Provide the [X, Y] coordinate of the cell's center where the given text is located.  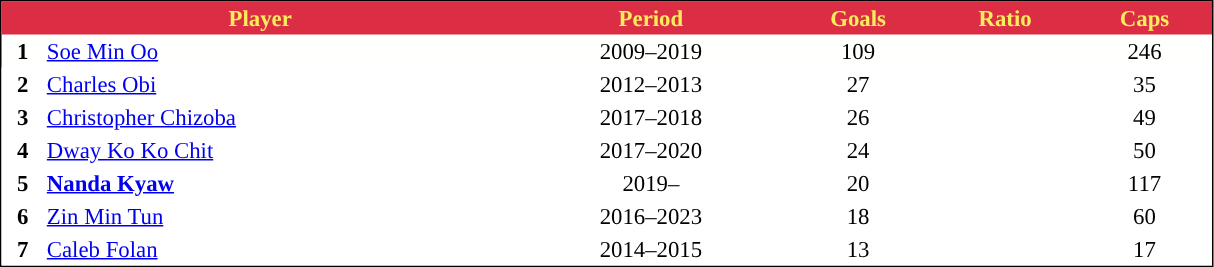
Dway Ko Ko Chit [282, 150]
4 [23, 150]
24 [858, 150]
17 [1144, 250]
Goals [858, 18]
Caleb Folan [282, 250]
6 [23, 216]
20 [858, 184]
1 [23, 52]
18 [858, 216]
27 [858, 84]
2017–2018 [651, 118]
5 [23, 184]
2 [23, 84]
2019– [651, 184]
Nanda Kyaw [282, 184]
Ratio [1005, 18]
26 [858, 118]
2016–2023 [651, 216]
50 [1144, 150]
3 [23, 118]
2017–2020 [651, 150]
2014–2015 [651, 250]
246 [1144, 52]
Christopher Chizoba [282, 118]
Period [651, 18]
117 [1144, 184]
Soe Min Oo [282, 52]
35 [1144, 84]
2009–2019 [651, 52]
2012–2013 [651, 84]
49 [1144, 118]
Zin Min Tun [282, 216]
Charles Obi [282, 84]
109 [858, 52]
7 [23, 250]
Caps [1144, 18]
60 [1144, 216]
13 [858, 250]
Player [260, 18]
